Pinpoint the cell where the given text exists, returning its [X, Y] midpoint coordinate. 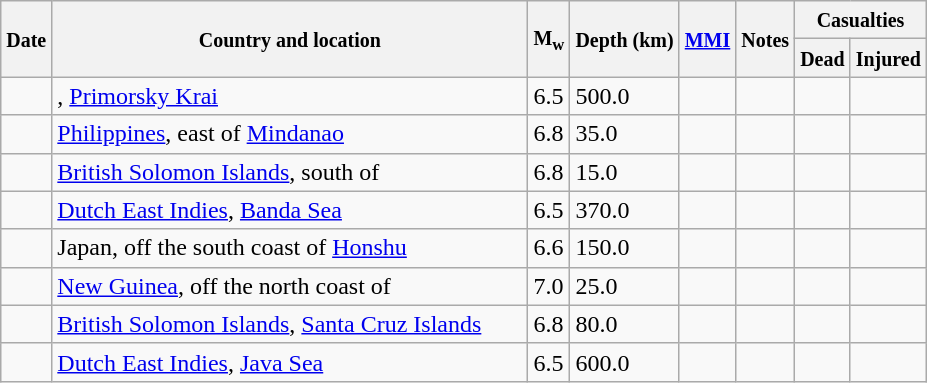
35.0 [624, 134]
Japan, off the south coast of Honshu [290, 248]
Philippines, east of Mindanao [290, 134]
MMI [708, 39]
, Primorsky Krai [290, 96]
Casualties [861, 20]
500.0 [624, 96]
25.0 [624, 286]
Injured [888, 58]
British Solomon Islands, south of [290, 172]
New Guinea, off the north coast of [290, 286]
15.0 [624, 172]
Depth (km) [624, 39]
Dutch East Indies, Java Sea [290, 362]
Dutch East Indies, Banda Sea [290, 210]
7.0 [549, 286]
British Solomon Islands, Santa Cruz Islands [290, 324]
Date [26, 39]
Notes [766, 39]
Dead [823, 58]
6.6 [549, 248]
80.0 [624, 324]
370.0 [624, 210]
Mw [549, 39]
Country and location [290, 39]
600.0 [624, 362]
150.0 [624, 248]
